Pinpoint the cell where the given text exists, returning its [X, Y] midpoint coordinate. 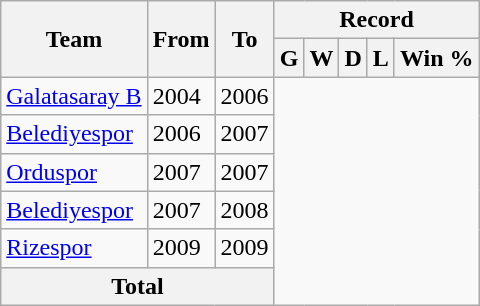
Record [376, 20]
L [380, 58]
Win % [436, 58]
Total [138, 286]
2008 [244, 210]
To [244, 39]
Orduspor [74, 172]
Team [74, 39]
Rizespor [74, 248]
D [353, 58]
G [289, 58]
2004 [181, 96]
From [181, 39]
Galatasaray B [74, 96]
W [322, 58]
